Locate the cell with the specified text and output its (X, Y) center coordinate. 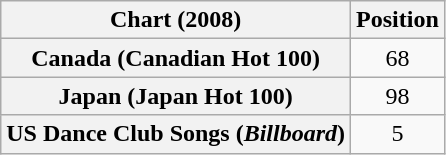
Position (398, 20)
Canada (Canadian Hot 100) (176, 58)
68 (398, 58)
US Dance Club Songs (Billboard) (176, 134)
5 (398, 134)
Chart (2008) (176, 20)
98 (398, 96)
Japan (Japan Hot 100) (176, 96)
